Search for the cell housing the specified text and yield its [X, Y] center coordinate. 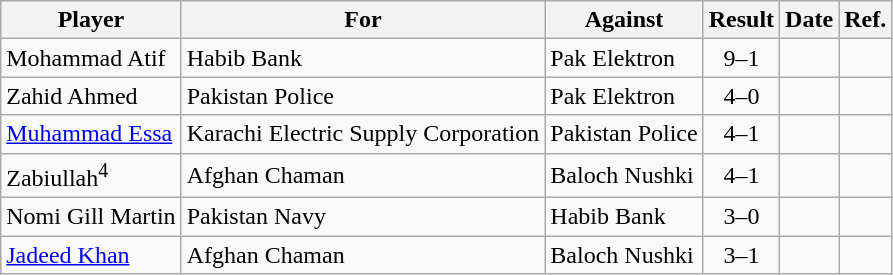
Ref. [866, 20]
Result [741, 20]
Nomi Gill Martin [91, 217]
Against [624, 20]
9–1 [741, 58]
Pakistan Navy [363, 217]
Karachi Electric Supply Corporation [363, 134]
4–0 [741, 96]
3–0 [741, 217]
Jadeed Khan [91, 255]
3–1 [741, 255]
Date [810, 20]
Muhammad Essa [91, 134]
Zahid Ahmed [91, 96]
Zabiullah4 [91, 176]
Player [91, 20]
Mohammad Atif [91, 58]
For [363, 20]
